Search for the cell housing the specified text and yield its [x, y] center coordinate. 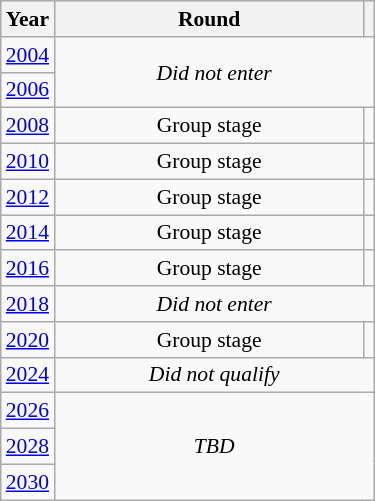
2024 [28, 375]
Round [209, 19]
2014 [28, 233]
2006 [28, 90]
2018 [28, 304]
2026 [28, 411]
Did not qualify [214, 375]
2016 [28, 269]
2020 [28, 340]
2028 [28, 447]
2010 [28, 162]
Year [28, 19]
TBD [214, 446]
2008 [28, 126]
2004 [28, 55]
2030 [28, 482]
2012 [28, 197]
